For the text-containing cell, return its midpoint in [x, y] coordinate format. 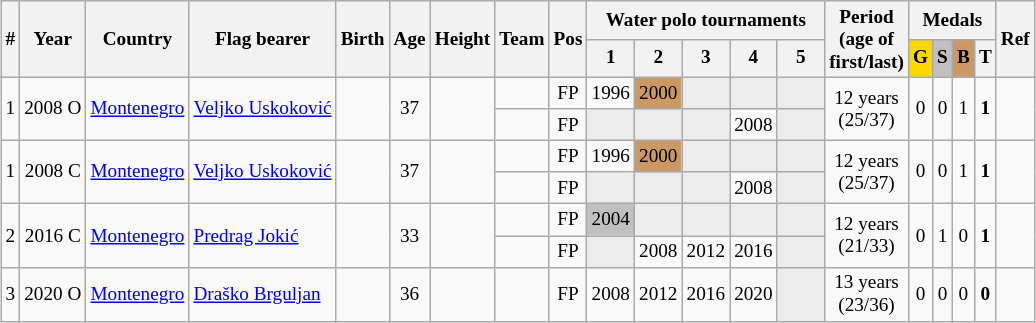
Ref [1015, 40]
2008 C [53, 172]
Medals [952, 20]
Period(age offirst/last) [867, 40]
B [963, 58]
36 [410, 294]
T [985, 58]
12 years(21/33) [867, 236]
Team [522, 40]
Age [410, 40]
Country [138, 40]
Year [53, 40]
S [943, 58]
2008 O [53, 108]
5 [801, 58]
Flag bearer [262, 40]
Predrag Jokić [262, 236]
Water polo tournaments [706, 20]
# [10, 40]
13 years(23/36) [867, 294]
Birth [362, 40]
2020 O [53, 294]
G [920, 58]
2016 C [53, 236]
2020 [754, 294]
Pos [568, 40]
4 [754, 58]
Height [462, 40]
Draško Brguljan [262, 294]
33 [410, 236]
2004 [611, 220]
